Output the [X, Y] coordinate of the center of the cell containing the given text.  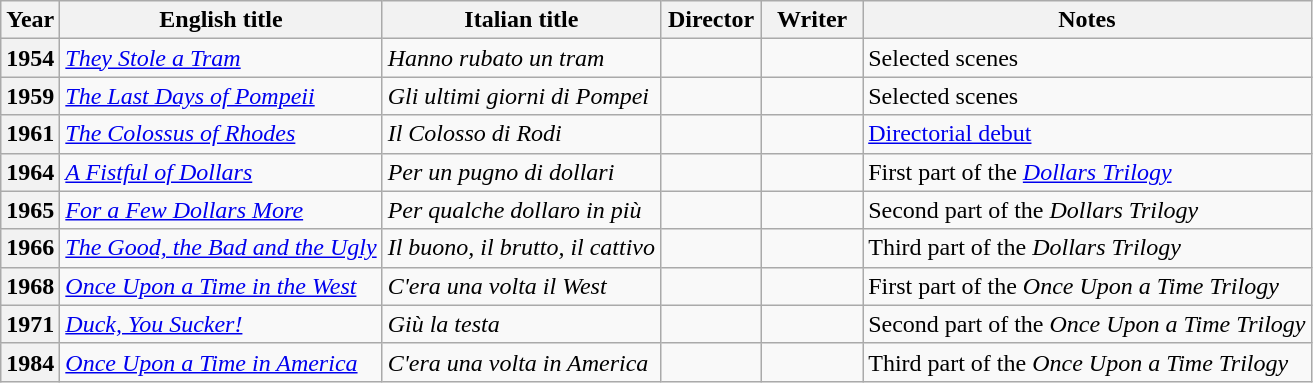
The Colossus of Rhodes [221, 134]
Duck, You Sucker! [221, 324]
Hanno rubato un tram [521, 58]
1965 [30, 210]
Il buono, il brutto, il cattivo [521, 248]
1984 [30, 362]
Per qualche dollaro in più [521, 210]
Italian title [521, 20]
1971 [30, 324]
1959 [30, 96]
Director [712, 20]
C'era una volta il West [521, 286]
Third part of the Once Upon a Time Trilogy [1087, 362]
A Fistful of Dollars [221, 172]
Third part of the Dollars Trilogy [1087, 248]
C'era una volta in America [521, 362]
Year [30, 20]
1964 [30, 172]
1961 [30, 134]
Once Upon a Time in America [221, 362]
The Last Days of Pompeii [221, 96]
They Stole a Tram [221, 58]
English title [221, 20]
For a Few Dollars More [221, 210]
Gli ultimi giorni di Pompei [521, 96]
1966 [30, 248]
First part of the Once Upon a Time Trilogy [1087, 286]
Il Colosso di Rodi [521, 134]
1954 [30, 58]
Second part of the Dollars Trilogy [1087, 210]
Directorial debut [1087, 134]
Notes [1087, 20]
Second part of the Once Upon a Time Trilogy [1087, 324]
Writer [812, 20]
First part of the Dollars Trilogy [1087, 172]
Giù la testa [521, 324]
The Good, the Bad and the Ugly [221, 248]
1968 [30, 286]
Once Upon a Time in the West [221, 286]
Per un pugno di dollari [521, 172]
